Locate the cell with the specified text and output its [x, y] center coordinate. 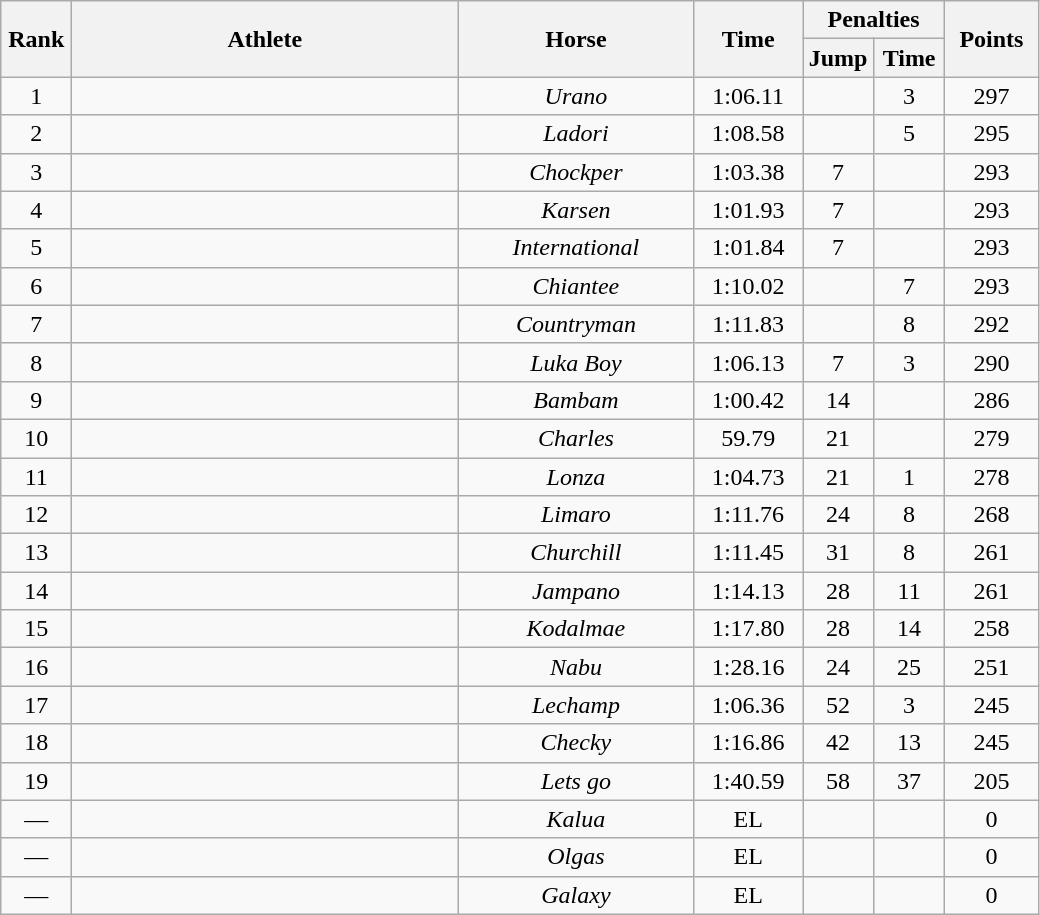
Luka Boy [576, 362]
17 [36, 705]
290 [992, 362]
1:04.73 [748, 477]
Points [992, 39]
Lonza [576, 477]
1:01.84 [748, 248]
1:40.59 [748, 781]
Limaro [576, 515]
Nabu [576, 667]
Rank [36, 39]
1:01.93 [748, 210]
Kodalmae [576, 629]
15 [36, 629]
42 [838, 743]
Charles [576, 438]
Checky [576, 743]
268 [992, 515]
Lechamp [576, 705]
52 [838, 705]
1:06.36 [748, 705]
251 [992, 667]
Lets go [576, 781]
4 [36, 210]
19 [36, 781]
Chiantee [576, 286]
16 [36, 667]
Ladori [576, 134]
295 [992, 134]
Churchill [576, 553]
Horse [576, 39]
Chockper [576, 172]
286 [992, 400]
1:14.13 [748, 591]
1:16.86 [748, 743]
18 [36, 743]
278 [992, 477]
6 [36, 286]
297 [992, 96]
1:06.11 [748, 96]
9 [36, 400]
1:11.76 [748, 515]
258 [992, 629]
1:11.83 [748, 324]
1:10.02 [748, 286]
Kalua [576, 819]
1:17.80 [748, 629]
Karsen [576, 210]
International [576, 248]
279 [992, 438]
Bambam [576, 400]
292 [992, 324]
59.79 [748, 438]
58 [838, 781]
1:11.45 [748, 553]
10 [36, 438]
31 [838, 553]
37 [910, 781]
Olgas [576, 857]
1:08.58 [748, 134]
Galaxy [576, 895]
25 [910, 667]
12 [36, 515]
205 [992, 781]
1:00.42 [748, 400]
Penalties [873, 20]
2 [36, 134]
Jump [838, 58]
Urano [576, 96]
1:28.16 [748, 667]
Athlete [265, 39]
1:06.13 [748, 362]
Jampano [576, 591]
1:03.38 [748, 172]
Countryman [576, 324]
